Pinpoint the cell where the given text exists, returning its (x, y) midpoint coordinate. 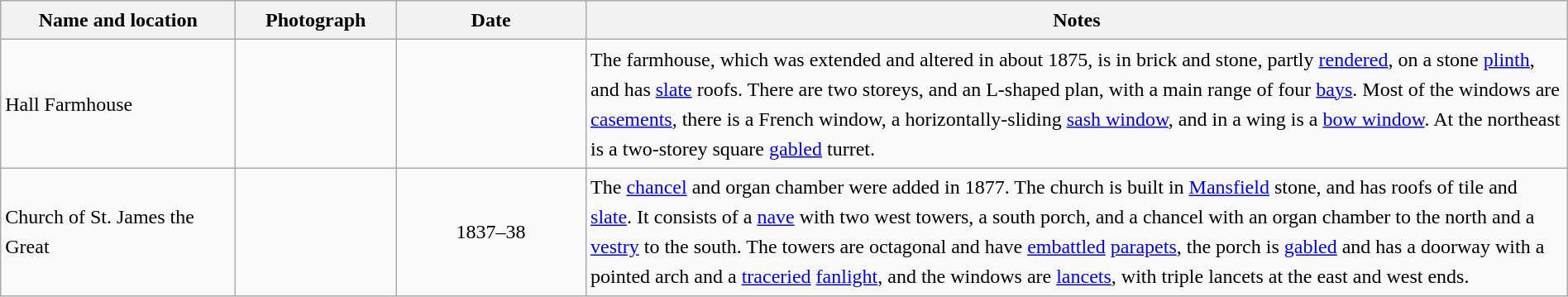
Date (491, 20)
1837–38 (491, 232)
Photograph (316, 20)
Church of St. James the Great (118, 232)
Notes (1077, 20)
Hall Farmhouse (118, 104)
Name and location (118, 20)
